Locate the cell with the specified text and output its [X, Y] center coordinate. 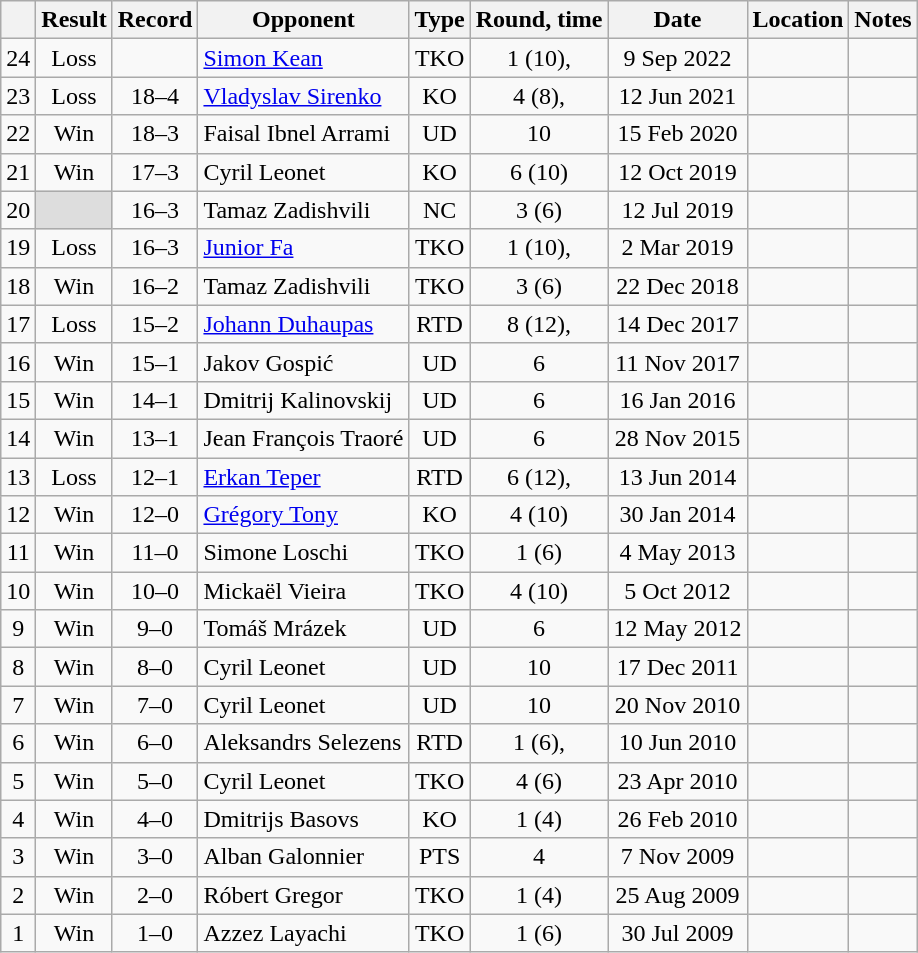
2 Mar 2019 [678, 248]
Date [678, 20]
Johann Duhaupas [304, 324]
2 [18, 895]
28 Nov 2015 [678, 438]
23 Apr 2010 [678, 781]
20 Nov 2010 [678, 705]
NC [440, 210]
7–0 [155, 705]
8 (12), [539, 324]
Round, time [539, 20]
Faisal Ibnel Arrami [304, 134]
22 Dec 2018 [678, 286]
Jakov Gospić [304, 362]
12 Oct 2019 [678, 172]
Alban Galonnier [304, 857]
Simon Kean [304, 58]
Result [74, 20]
3 [18, 857]
30 Jul 2009 [678, 933]
11–0 [155, 553]
15–2 [155, 324]
17–3 [155, 172]
Aleksandrs Selezens [304, 743]
4 (6) [539, 781]
17 [18, 324]
1 [18, 933]
Simone Loschi [304, 553]
Azzez Layachi [304, 933]
9 [18, 629]
11 [18, 553]
4 (8), [539, 96]
23 [18, 96]
26 Feb 2010 [678, 819]
22 [18, 134]
13–1 [155, 438]
4 May 2013 [678, 553]
12–0 [155, 515]
16–2 [155, 286]
Dmitrijs Basovs [304, 819]
Róbert Gregor [304, 895]
2–0 [155, 895]
12 [18, 515]
Tomáš Mrázek [304, 629]
30 Jan 2014 [678, 515]
Vladyslav Sirenko [304, 96]
5–0 [155, 781]
Opponent [304, 20]
9–0 [155, 629]
1 (6), [539, 743]
18–4 [155, 96]
9 Sep 2022 [678, 58]
5 [18, 781]
16 [18, 362]
14 [18, 438]
15 [18, 400]
Dmitrij Kalinovskij [304, 400]
10 Jun 2010 [678, 743]
Junior Fa [304, 248]
10–0 [155, 591]
18–3 [155, 134]
6 (10) [539, 172]
18 [18, 286]
3–0 [155, 857]
Erkan Teper [304, 477]
14 Dec 2017 [678, 324]
15–1 [155, 362]
Type [440, 20]
12 Jul 2019 [678, 210]
Location [798, 20]
8 [18, 667]
PTS [440, 857]
5 Oct 2012 [678, 591]
1–0 [155, 933]
12 May 2012 [678, 629]
15 Feb 2020 [678, 134]
16 Jan 2016 [678, 400]
13 [18, 477]
Mickaël Vieira [304, 591]
8–0 [155, 667]
11 Nov 2017 [678, 362]
25 Aug 2009 [678, 895]
Record [155, 20]
7 [18, 705]
19 [18, 248]
13 Jun 2014 [678, 477]
7 Nov 2009 [678, 857]
6–0 [155, 743]
4–0 [155, 819]
Grégory Tony [304, 515]
24 [18, 58]
12–1 [155, 477]
14–1 [155, 400]
21 [18, 172]
20 [18, 210]
6 (12), [539, 477]
Notes [883, 20]
17 Dec 2011 [678, 667]
Jean François Traoré [304, 438]
12 Jun 2021 [678, 96]
